Determine the [x, y] coordinate at the center of the cell enclosing the given text.  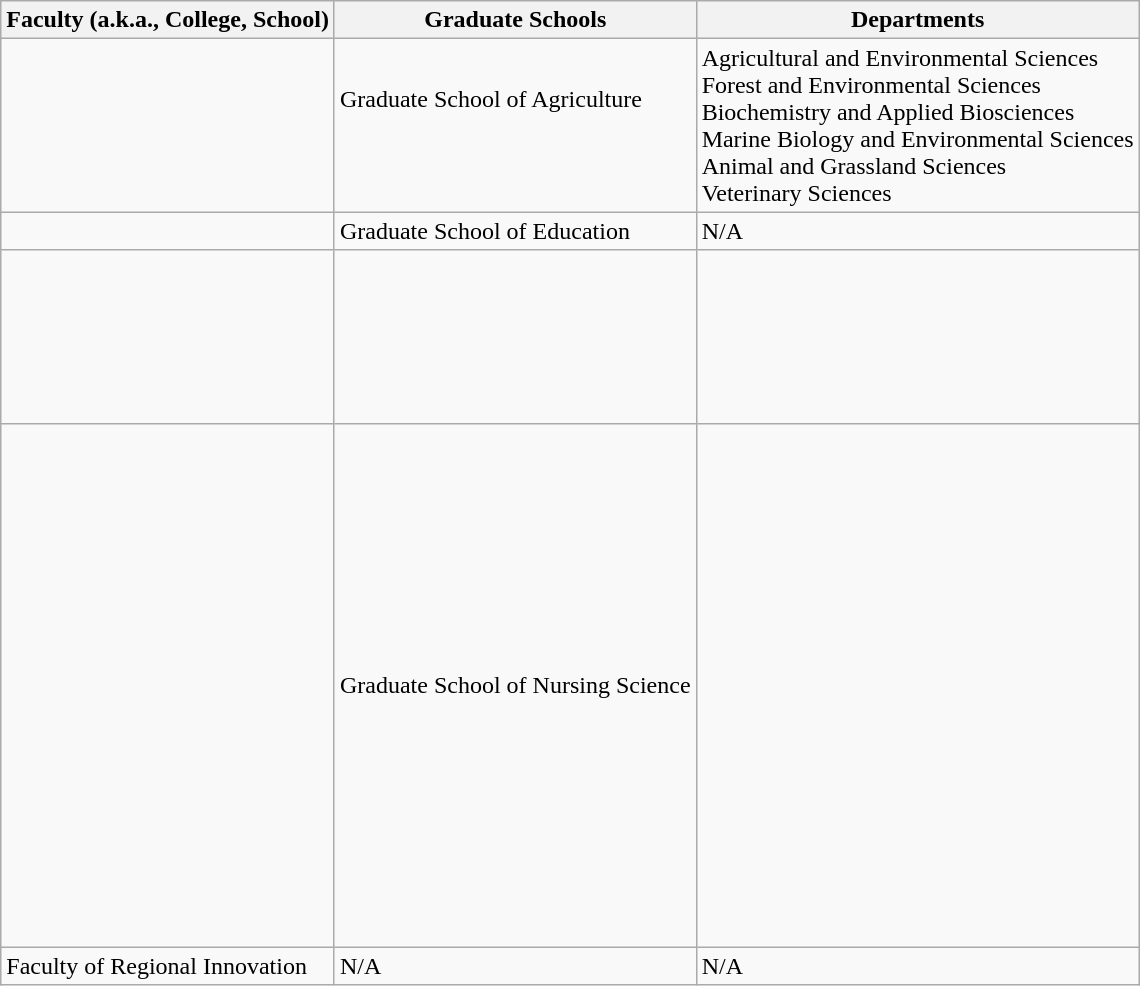
Graduate School of Nursing Science [515, 685]
Graduate School of Agriculture [515, 126]
Graduate Schools [515, 20]
Graduate School of Education [515, 231]
Faculty (a.k.a., College, School) [168, 20]
Departments [918, 20]
Faculty of Regional Innovation [168, 966]
